Detect which cell encompasses the target text, then output its [x, y] center coordinate. 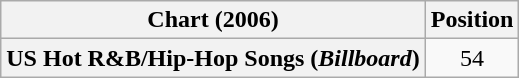
Position [472, 20]
Chart (2006) [213, 20]
54 [472, 58]
US Hot R&B/Hip-Hop Songs (Billboard) [213, 58]
